Capture the cell that displays the provided text and extract its (X, Y) central coordinate. 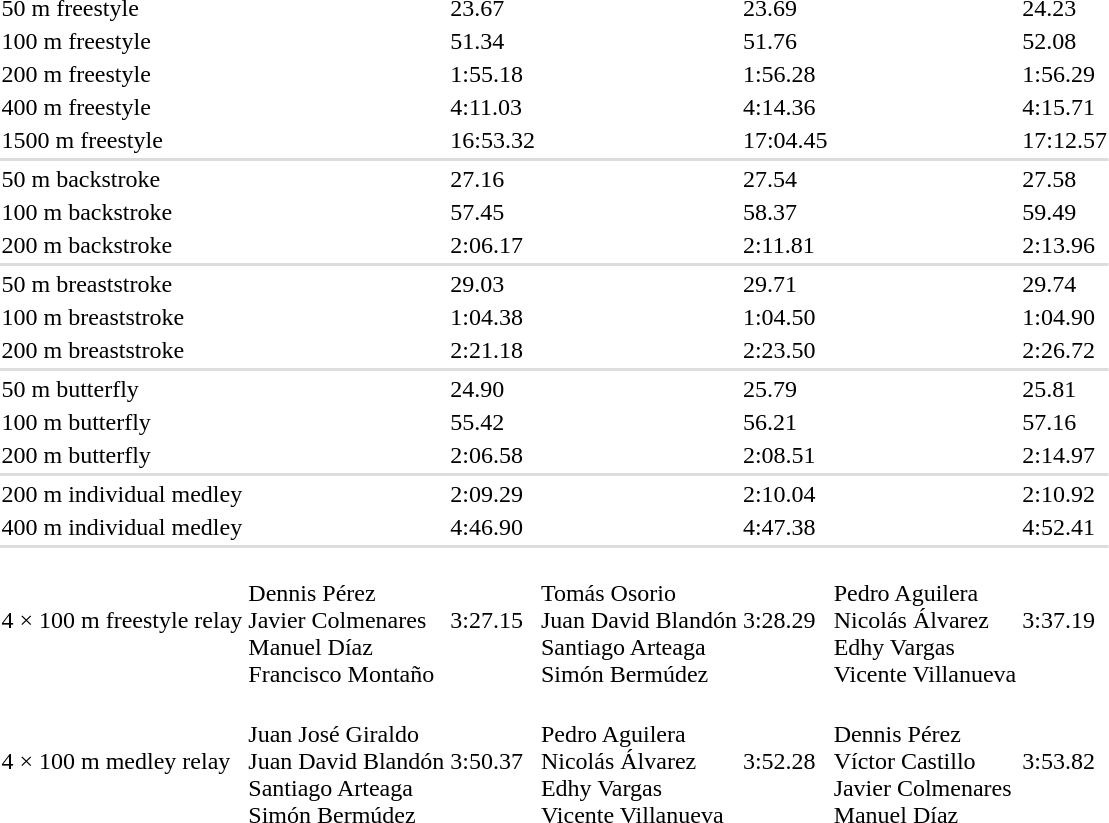
2:06.58 (493, 455)
Tomás OsorioJuan David BlandónSantiago ArteagaSimón Bermúdez (638, 620)
2:10.04 (785, 494)
29.03 (493, 284)
2:11.81 (785, 245)
Dennis PérezJavier ColmenaresManuel DíazFrancisco Montaño (346, 620)
4:52.41 (1065, 527)
50 m breaststroke (122, 284)
200 m freestyle (122, 74)
3:37.19 (1065, 620)
3:28.29 (785, 620)
24.90 (493, 389)
27.16 (493, 179)
27.54 (785, 179)
100 m breaststroke (122, 317)
4:46.90 (493, 527)
3:27.15 (493, 620)
4:15.71 (1065, 107)
27.58 (1065, 179)
200 m butterfly (122, 455)
17:04.45 (785, 140)
29.74 (1065, 284)
2:06.17 (493, 245)
1:04.90 (1065, 317)
100 m butterfly (122, 422)
1:04.38 (493, 317)
4:14.36 (785, 107)
1:56.28 (785, 74)
51.76 (785, 41)
2:13.96 (1065, 245)
50 m butterfly (122, 389)
400 m freestyle (122, 107)
4:11.03 (493, 107)
57.16 (1065, 422)
2:21.18 (493, 350)
1:56.29 (1065, 74)
25.79 (785, 389)
25.81 (1065, 389)
2:23.50 (785, 350)
59.49 (1065, 212)
29.71 (785, 284)
1:55.18 (493, 74)
2:10.92 (1065, 494)
58.37 (785, 212)
2:09.29 (493, 494)
1500 m freestyle (122, 140)
57.45 (493, 212)
100 m backstroke (122, 212)
51.34 (493, 41)
55.42 (493, 422)
Pedro AguileraNicolás ÁlvarezEdhy VargasVicente Villanueva (925, 620)
16:53.32 (493, 140)
200 m backstroke (122, 245)
2:08.51 (785, 455)
2:14.97 (1065, 455)
4 × 100 m freestyle relay (122, 620)
4:47.38 (785, 527)
1:04.50 (785, 317)
56.21 (785, 422)
100 m freestyle (122, 41)
200 m individual medley (122, 494)
17:12.57 (1065, 140)
50 m backstroke (122, 179)
200 m breaststroke (122, 350)
52.08 (1065, 41)
2:26.72 (1065, 350)
400 m individual medley (122, 527)
